Pinpoint the cell where the given text exists, returning its (x, y) midpoint coordinate. 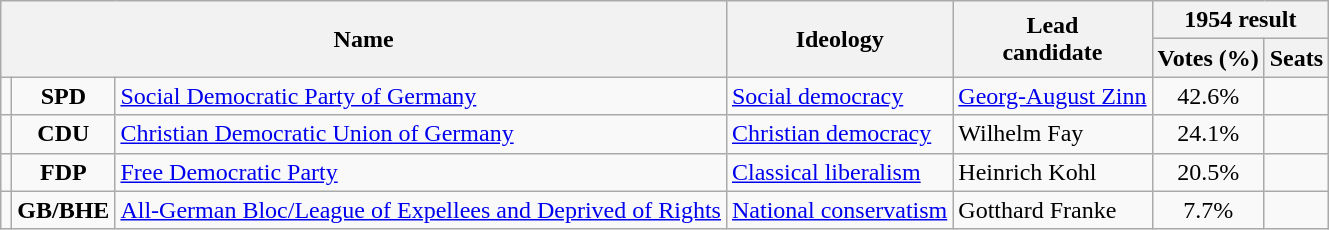
Wilhelm Fay (1052, 134)
Votes (%) (1208, 58)
Christian democracy (839, 134)
Heinrich Kohl (1052, 172)
Name (364, 39)
Ideology (839, 39)
Gotthard Franke (1052, 210)
20.5% (1208, 172)
CDU (64, 134)
Georg-August Zinn (1052, 96)
National conservatism (839, 210)
Classical liberalism (839, 172)
Christian Democratic Union of Germany (421, 134)
Social democracy (839, 96)
Leadcandidate (1052, 39)
Free Democratic Party (421, 172)
FDP (64, 172)
SPD (64, 96)
Social Democratic Party of Germany (421, 96)
24.1% (1208, 134)
GB/BHE (64, 210)
1954 result (1240, 20)
42.6% (1208, 96)
All-German Bloc/League of Expellees and Deprived of Rights (421, 210)
7.7% (1208, 210)
Seats (1296, 58)
